Output the (X, Y) coordinate of the center of the cell containing the given text.  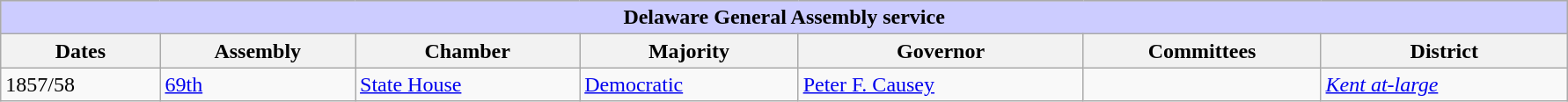
Kent at-large (1444, 84)
Democratic (689, 84)
69th (258, 84)
Assembly (258, 51)
Majority (689, 51)
State House (468, 84)
Governor (941, 51)
Dates (81, 51)
District (1444, 51)
Delaware General Assembly service (785, 18)
1857/58 (81, 84)
Chamber (468, 51)
Peter F. Causey (941, 84)
Committees (1202, 51)
